Return the (x, y) coordinate for the center point of the cell that contains the specified text.  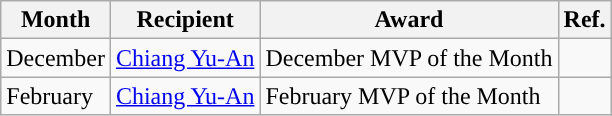
Month (56, 20)
February MVP of the Month (409, 96)
December (56, 58)
December MVP of the Month (409, 58)
Award (409, 20)
Ref. (584, 20)
Recipient (185, 20)
February (56, 96)
